Search for the cell housing the specified text and yield its [x, y] center coordinate. 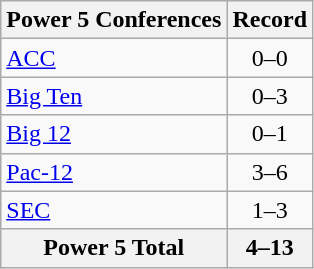
4–13 [270, 248]
0–1 [270, 134]
1–3 [270, 210]
Big 12 [114, 134]
3–6 [270, 172]
Big Ten [114, 96]
Record [270, 20]
SEC [114, 210]
0–0 [270, 58]
Power 5 Conferences [114, 20]
Power 5 Total [114, 248]
Pac-12 [114, 172]
ACC [114, 58]
0–3 [270, 96]
